Pinpoint the cell where the given text exists, returning its [X, Y] midpoint coordinate. 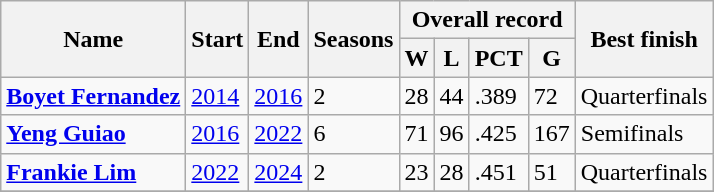
72 [552, 96]
.425 [498, 134]
44 [452, 96]
Best finish [644, 39]
23 [416, 172]
2014 [218, 96]
Semifinals [644, 134]
PCT [498, 58]
96 [452, 134]
End [278, 39]
Start [218, 39]
L [452, 58]
6 [354, 134]
2024 [278, 172]
Yeng Guiao [94, 134]
Boyet Fernandez [94, 96]
W [416, 58]
167 [552, 134]
Frankie Lim [94, 172]
.389 [498, 96]
Seasons [354, 39]
Name [94, 39]
.451 [498, 172]
51 [552, 172]
G [552, 58]
71 [416, 134]
Overall record [487, 20]
